Output the (x, y) coordinate of the center of the cell containing the given text.  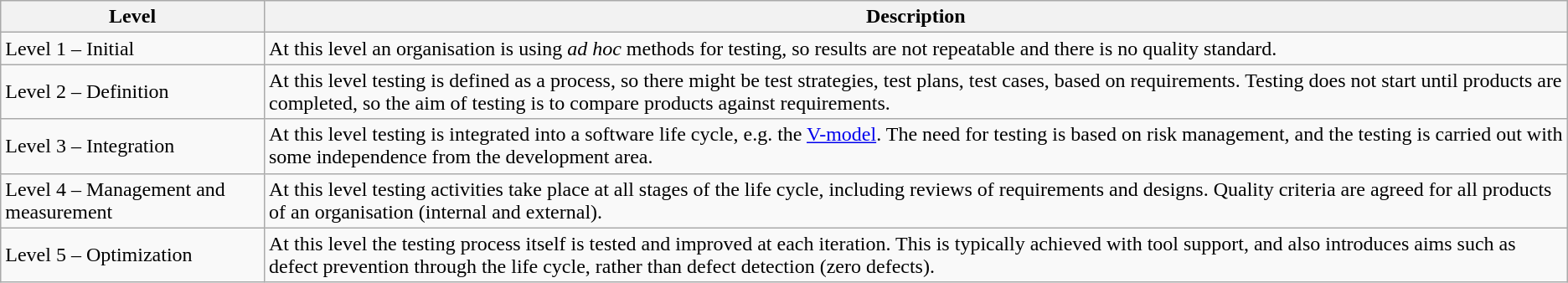
Level 2 – Definition (132, 92)
Level 4 – Management and measurement (132, 201)
Level 5 – Optimization (132, 255)
Level (132, 17)
At this level an organisation is using ad hoc methods for testing, so results are not repeatable and there is no quality standard. (916, 49)
Level 3 – Integration (132, 146)
Description (916, 17)
Level 1 – Initial (132, 49)
